Return [x, y] of the center of cell containing provided text 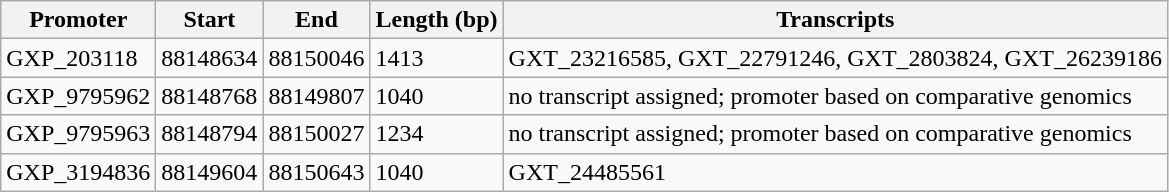
Start [210, 20]
88149807 [316, 96]
GXP_203118 [78, 58]
GXP_9795962 [78, 96]
End [316, 20]
Promoter [78, 20]
1413 [436, 58]
GXP_3194836 [78, 172]
Transcripts [835, 20]
88148794 [210, 134]
88148768 [210, 96]
88150643 [316, 172]
88150027 [316, 134]
GXT_23216585, GXT_22791246, GXT_2803824, GXT_26239186 [835, 58]
88148634 [210, 58]
GXT_24485561 [835, 172]
GXP_9795963 [78, 134]
Length (bp) [436, 20]
88150046 [316, 58]
1234 [436, 134]
88149604 [210, 172]
